Pinpoint the cell where the given text exists, returning its [x, y] midpoint coordinate. 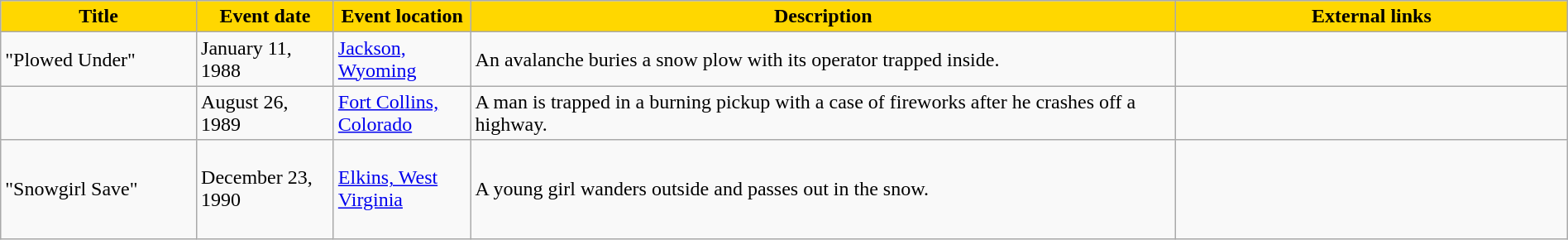
External links [1372, 17]
August 26, 1989 [265, 113]
Event location [402, 17]
Elkins, West Virginia [402, 189]
"Plowed Under" [99, 60]
Event date [265, 17]
An avalanche buries a snow plow with its operator trapped inside. [824, 60]
January 11, 1988 [265, 60]
Fort Collins, Colorado [402, 113]
December 23, 1990 [265, 189]
A young girl wanders outside and passes out in the snow. [824, 189]
A man is trapped in a burning pickup with a case of fireworks after he crashes off a highway. [824, 113]
Title [99, 17]
"Snowgirl Save" [99, 189]
Jackson, Wyoming [402, 60]
Description [824, 17]
